Locate the cell with the specified text and output its (x, y) center coordinate. 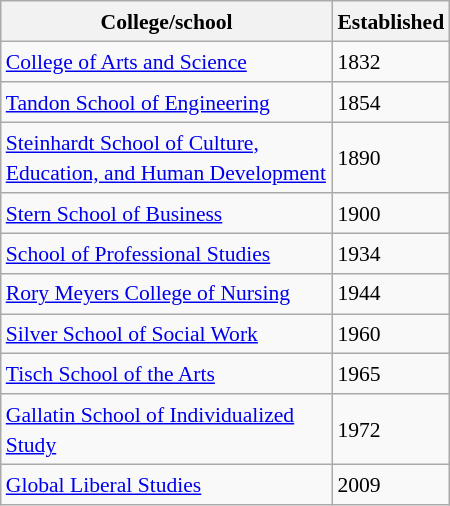
Tandon School of Engineering (167, 102)
Established (390, 21)
1854 (390, 102)
1972 (390, 430)
1960 (390, 334)
College/school (167, 21)
College of Arts and Science (167, 62)
1900 (390, 213)
Steinhardt School of Culture, Education, and Human Development (167, 158)
Rory Meyers College of Nursing (167, 294)
1944 (390, 294)
1890 (390, 158)
1965 (390, 374)
Stern School of Business (167, 213)
Tisch School of the Arts (167, 374)
Global Liberal Studies (167, 485)
1934 (390, 253)
Gallatin School of Individualized Study (167, 430)
2009 (390, 485)
1832 (390, 62)
School of Professional Studies (167, 253)
Silver School of Social Work (167, 334)
